For the text-containing cell, return its midpoint in [x, y] coordinate format. 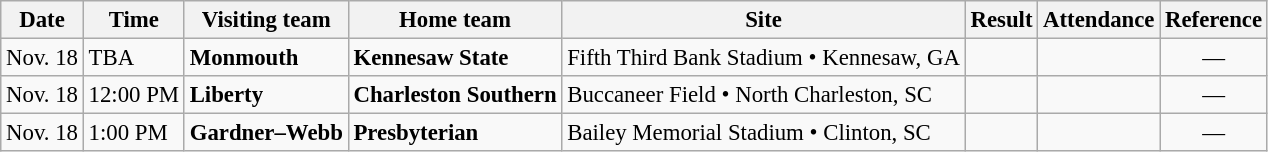
Result [1002, 20]
Gardner–Webb [266, 133]
Site [764, 20]
Presbyterian [455, 133]
Monmouth [266, 58]
Bailey Memorial Stadium • Clinton, SC [764, 133]
Home team [455, 20]
Kennesaw State [455, 58]
1:00 PM [134, 133]
Liberty [266, 95]
Visiting team [266, 20]
Fifth Third Bank Stadium • Kennesaw, GA [764, 58]
Reference [1214, 20]
Time [134, 20]
Date [42, 20]
12:00 PM [134, 95]
Charleston Southern [455, 95]
TBA [134, 58]
Buccaneer Field • North Charleston, SC [764, 95]
Attendance [1099, 20]
